Scan for the cell matching the given text and deliver its [X, Y] coordinate at center. 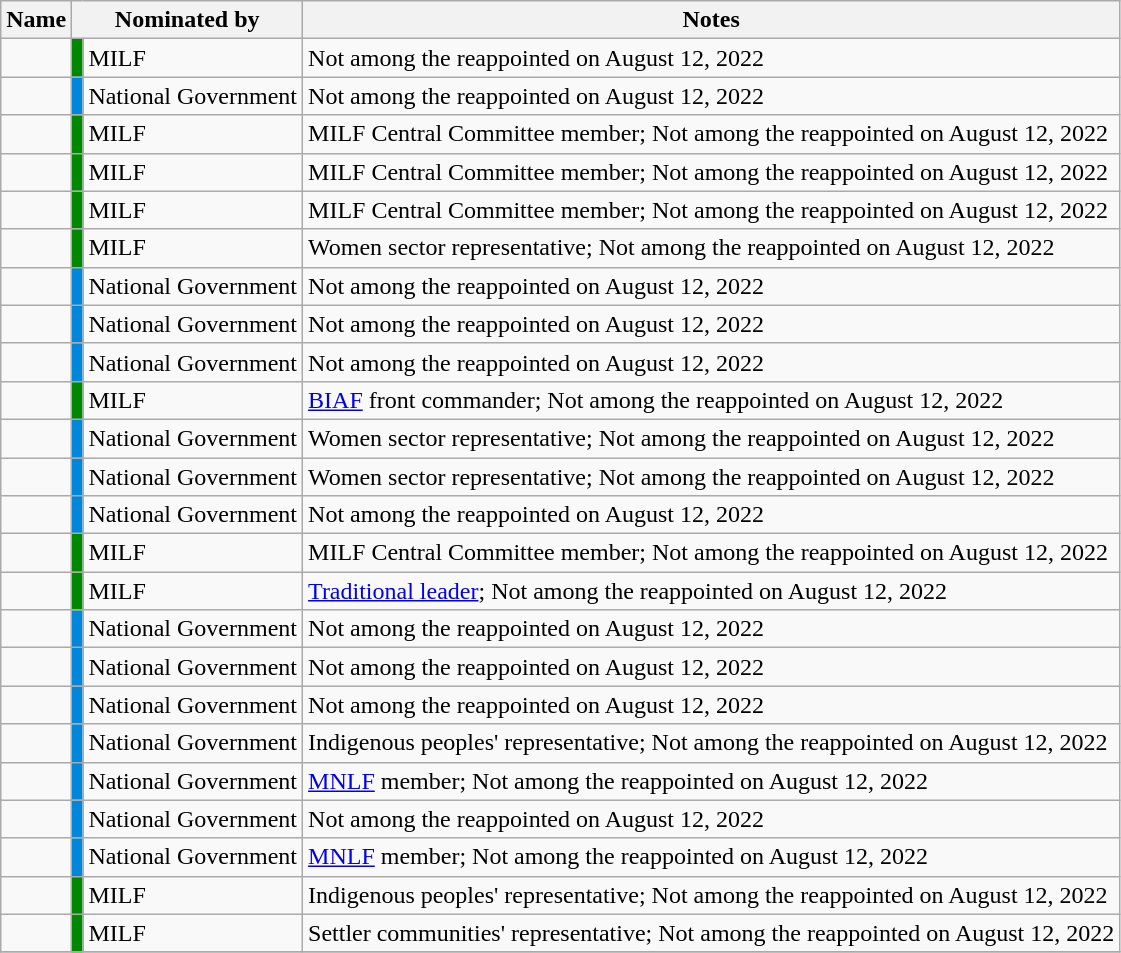
Nominated by [188, 20]
Name [36, 20]
Traditional leader; Not among the reappointed on August 12, 2022 [712, 591]
Notes [712, 20]
Settler communities' representative; Not among the reappointed on August 12, 2022 [712, 933]
BIAF front commander; Not among the reappointed on August 12, 2022 [712, 400]
